Identify which cell holds the provided text, then report its (x, y) central coordinate. 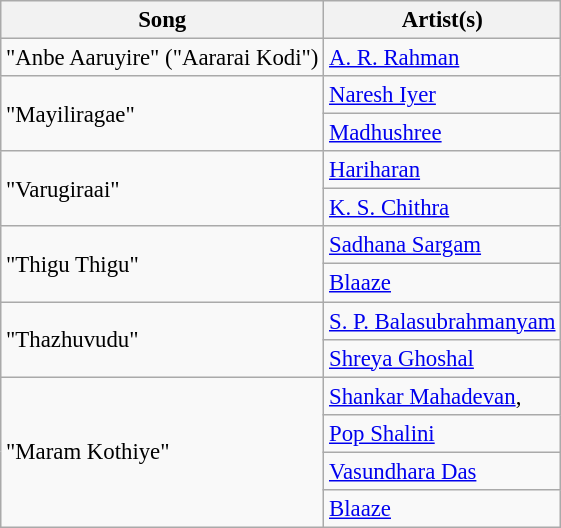
"Varugiraai" (162, 188)
Shreya Ghoshal (442, 358)
Shankar Mahadevan, (442, 396)
"Maram Kothiye" (162, 452)
Pop Shalini (442, 433)
"Anbe Aaruyire" ("Aararai Kodi") (162, 58)
K. S. Chithra (442, 208)
A. R. Rahman (442, 58)
"Mayiliragae" (162, 114)
Vasundhara Das (442, 471)
Naresh Iyer (442, 95)
Song (162, 20)
S. P. Balasubrahmanyam (442, 321)
Madhushree (442, 133)
"Thazhuvudu" (162, 340)
Artist(s) (442, 20)
Hariharan (442, 170)
Sadhana Sargam (442, 245)
"Thigu Thigu" (162, 264)
